Return the [X, Y] coordinate for the center point of the cell that contains the specified text.  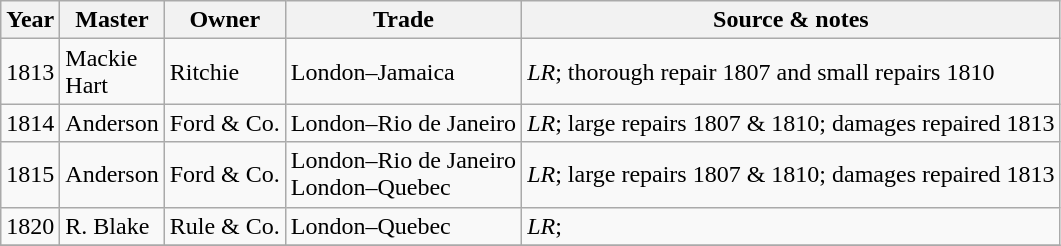
Trade [403, 20]
Master [112, 20]
1820 [30, 226]
LR; thorough repair 1807 and small repairs 1810 [791, 72]
1815 [30, 174]
London–Rio de JaneiroLondon–Quebec [403, 174]
1814 [30, 123]
1813 [30, 72]
London–Jamaica [403, 72]
Year [30, 20]
R. Blake [112, 226]
Source & notes [791, 20]
London–Quebec [403, 226]
Rule & Co. [224, 226]
London–Rio de Janeiro [403, 123]
LR; [791, 226]
Owner [224, 20]
MackieHart [112, 72]
Ritchie [224, 72]
